Find where the given text appears and provide that cell's center as (x, y) coordinate. 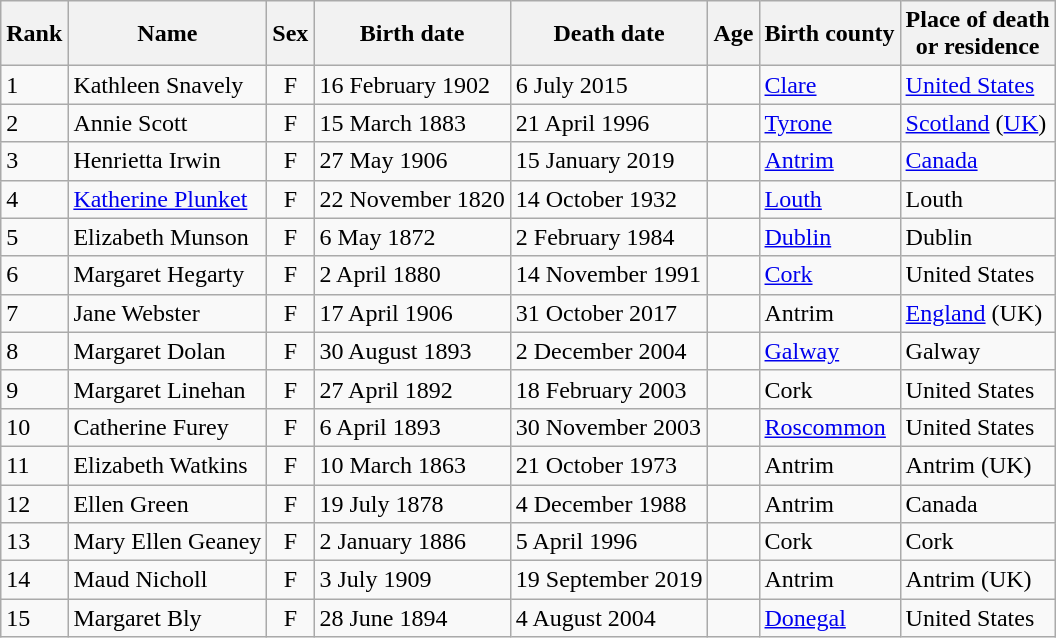
21 April 1996 (609, 123)
Place of death or residence (978, 34)
6 (34, 275)
Birth date (412, 34)
15 March 1883 (412, 123)
Name (168, 34)
2 January 1886 (412, 542)
3 (34, 161)
Henrietta Irwin (168, 161)
Margaret Linehan (168, 389)
11 (34, 465)
Kathleen Snavely (168, 85)
Maud Nicholl (168, 580)
Jane Webster (168, 313)
6 May 1872 (412, 237)
6 July 2015 (609, 85)
Margaret Hegarty (168, 275)
Rank (34, 34)
27 April 1892 (412, 389)
Tyrone (830, 123)
5 (34, 237)
2 December 2004 (609, 351)
Ellen Green (168, 503)
14 November 1991 (609, 275)
14 October 1932 (609, 199)
2 (34, 123)
18 February 2003 (609, 389)
1 (34, 85)
10 (34, 427)
21 October 1973 (609, 465)
15 (34, 618)
16 February 1902 (412, 85)
30 August 1893 (412, 351)
3 July 1909 (412, 580)
17 April 1906 (412, 313)
10 March 1863 (412, 465)
2 February 1984 (609, 237)
19 July 1878 (412, 503)
27 May 1906 (412, 161)
28 June 1894 (412, 618)
12 (34, 503)
15 January 2019 (609, 161)
Donegal (830, 618)
8 (34, 351)
Elizabeth Munson (168, 237)
7 (34, 313)
Margaret Dolan (168, 351)
4 December 1988 (609, 503)
England (UK) (978, 313)
Clare (830, 85)
19 September 2019 (609, 580)
4 (34, 199)
30 November 2003 (609, 427)
22 November 1820 (412, 199)
Sex (290, 34)
Death date (609, 34)
Scotland (UK) (978, 123)
14 (34, 580)
2 April 1880 (412, 275)
Annie Scott (168, 123)
4 August 2004 (609, 618)
Catherine Furey (168, 427)
6 April 1893 (412, 427)
Margaret Bly (168, 618)
31 October 2017 (609, 313)
9 (34, 389)
Mary Ellen Geaney (168, 542)
Birth county (830, 34)
Elizabeth Watkins (168, 465)
Age (734, 34)
5 April 1996 (609, 542)
13 (34, 542)
Roscommon (830, 427)
Katherine Plunket (168, 199)
